Provide the [X, Y] coordinate of the cell's center where the given text is located.  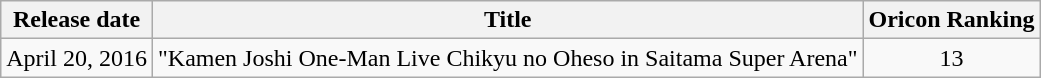
"Kamen Joshi One-Man Live Chikyu no Oheso in Saitama Super Arena" [508, 58]
13 [952, 58]
Oricon Ranking [952, 20]
Release date [77, 20]
Title [508, 20]
April 20, 2016 [77, 58]
